Provide the [x, y] coordinate of the cell's center where the given text is located.  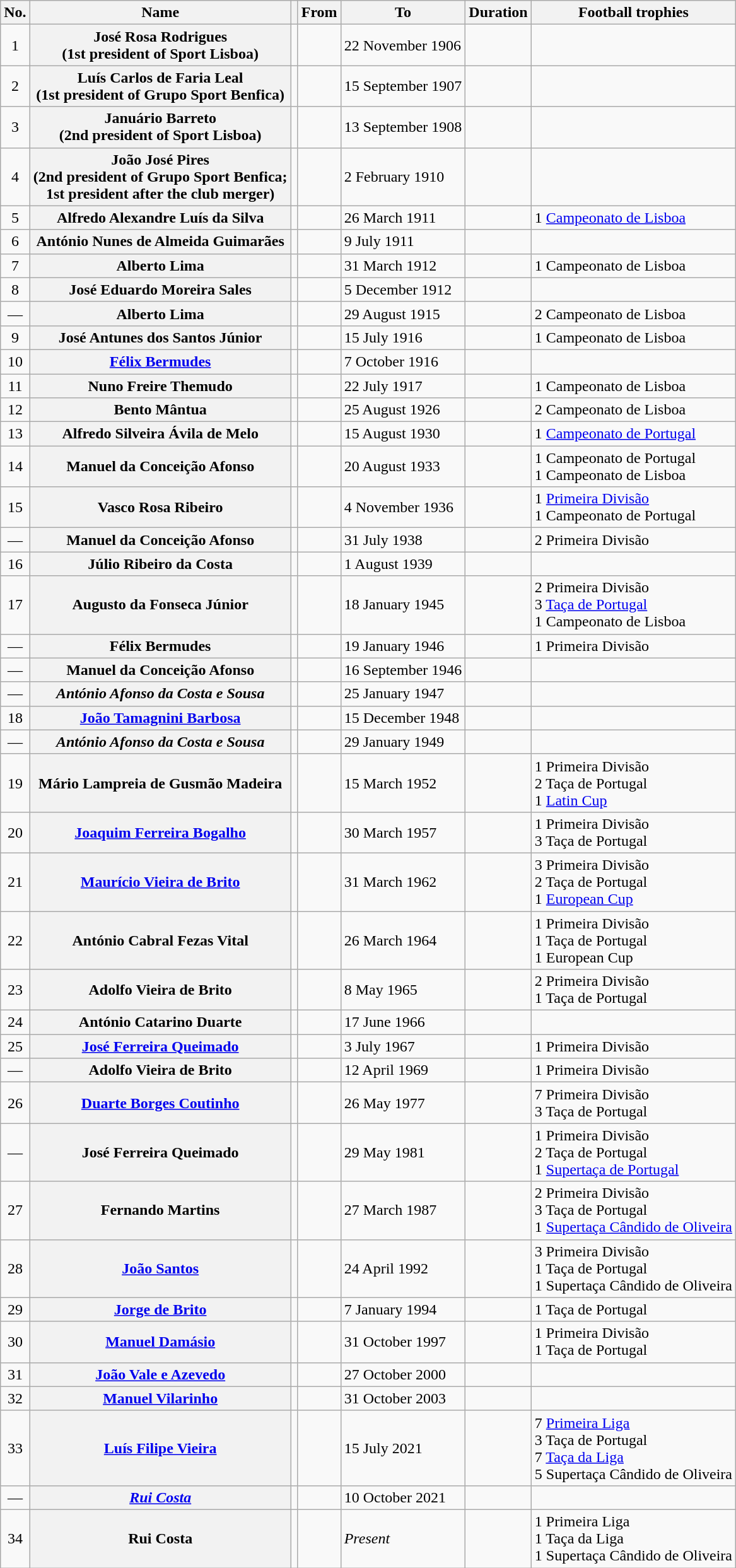
João José Pires(2nd president of Grupo Sport Benfica;1st president after the club merger) [160, 177]
32 [15, 1398]
15 [15, 507]
7 Primeira Divisão3 Taça de Portugal [633, 1103]
1 Primeira Liga1 Taça da Liga1 Supertaça Cândido de Oliveira [633, 1538]
Duarte Borges Coutinho [160, 1103]
13 [15, 434]
26 March 1911 [403, 218]
Luís Carlos de Faria Leal(1st president of Grupo Sport Benfica) [160, 86]
20 [15, 833]
4 November 1936 [403, 507]
3 July 1967 [403, 1046]
Nuno Freire Themudo [160, 385]
9 July 1911 [403, 242]
18 January 1945 [403, 605]
15 August 1930 [403, 434]
1 Primeira Divisão1 Taça de Portugal [633, 1342]
1 August 1939 [403, 564]
7 Primeira Liga3 Taça de Portugal7 Taça da Liga5 Supertaça Cândido de Oliveira [633, 1448]
7 January 1994 [403, 1309]
20 August 1933 [403, 467]
8 May 1965 [403, 990]
12 April 1969 [403, 1070]
25 [15, 1046]
29 January 1949 [403, 742]
2 Primeira Divisão3 Taça de Portugal1 Campeonato de Lisboa [633, 605]
5 [15, 218]
1 Primeira Divisão2 Taça de Portugal1 Latin Cup [633, 783]
27 March 1987 [403, 1210]
Vasco Rosa Ribeiro [160, 507]
José Eduardo Moreira Sales [160, 290]
António Cabral Fezas Vital [160, 940]
1 Primeira Divisão1 Campeonato de Portugal [633, 507]
22 [15, 940]
29 [15, 1309]
No. [15, 13]
7 [15, 266]
10 October 2021 [403, 1497]
João Santos [160, 1268]
8 [15, 290]
13 September 1908 [403, 127]
22 July 1917 [403, 385]
31 [15, 1374]
3 [15, 127]
Mário Lampreia de Gusmão Madeira [160, 783]
14 [15, 467]
António Catarino Duarte [160, 1022]
15 December 1948 [403, 718]
26 May 1977 [403, 1103]
16 September 1946 [403, 670]
10 [15, 361]
1 Primeira Divisão3 Taça de Portugal [633, 833]
31 October 2003 [403, 1398]
11 [15, 385]
1 Primeira Divisão2 Taça de Portugal1 Supertaça de Portugal [633, 1152]
29 May 1981 [403, 1152]
24 April 1992 [403, 1268]
Júlio Ribeiro da Costa [160, 564]
9 [15, 337]
Maurício Vieira de Brito [160, 882]
1 Taça de Portugal [633, 1309]
José Antunes dos Santos Júnior [160, 337]
17 [15, 605]
28 [15, 1268]
1 Primeira Divisão1 Taça de Portugal1 European Cup [633, 940]
João Tamagnini Barbosa [160, 718]
23 [15, 990]
31 March 1962 [403, 882]
31 July 1938 [403, 540]
To [403, 13]
24 [15, 1022]
30 [15, 1342]
5 December 1912 [403, 290]
25 August 1926 [403, 410]
Football trophies [633, 13]
29 August 1915 [403, 313]
31 March 1912 [403, 266]
Present [403, 1538]
16 [15, 564]
25 January 1947 [403, 694]
Manuel Damásio [160, 1342]
3 Primeira Divisão2 Taça de Portugal1 European Cup [633, 882]
26 [15, 1103]
Duration [498, 13]
Jorge de Brito [160, 1309]
Alfredo Silveira Ávila de Melo [160, 434]
Fernando Martins [160, 1210]
3 Primeira Divisão1 Taça de Portugal1 Supertaça Cândido de Oliveira [633, 1268]
17 June 1966 [403, 1022]
António Nunes de Almeida Guimarães [160, 242]
2 Primeira Divisão [633, 540]
7 October 1916 [403, 361]
Januário Barreto(2nd president of Sport Lisboa) [160, 127]
30 March 1957 [403, 833]
4 [15, 177]
12 [15, 410]
1 [15, 45]
Alfredo Alexandre Luís da Silva [160, 218]
31 October 1997 [403, 1342]
27 October 2000 [403, 1374]
21 [15, 882]
Augusto da Fonseca Júnior [160, 605]
Manuel Vilarinho [160, 1398]
2 February 1910 [403, 177]
Luís Filipe Vieira [160, 1448]
2 Primeira Divisão3 Taça de Portugal1 Supertaça Cândido de Oliveira [633, 1210]
João Vale e Azevedo [160, 1374]
1 Campeonato de Portugal [633, 434]
15 July 1916 [403, 337]
34 [15, 1538]
19 January 1946 [403, 646]
Joaquim Ferreira Bogalho [160, 833]
19 [15, 783]
26 March 1964 [403, 940]
Name [160, 13]
Bento Mântua [160, 410]
From [319, 13]
15 September 1907 [403, 86]
6 [15, 242]
15 March 1952 [403, 783]
27 [15, 1210]
18 [15, 718]
15 July 2021 [403, 1448]
José Rosa Rodrigues(1st president of Sport Lisboa) [160, 45]
2 [15, 86]
33 [15, 1448]
1 Campeonato de Portugal1 Campeonato de Lisboa [633, 467]
22 November 1906 [403, 45]
2 Primeira Divisão1 Taça de Portugal [633, 990]
